Search for the cell housing the specified text and yield its (X, Y) center coordinate. 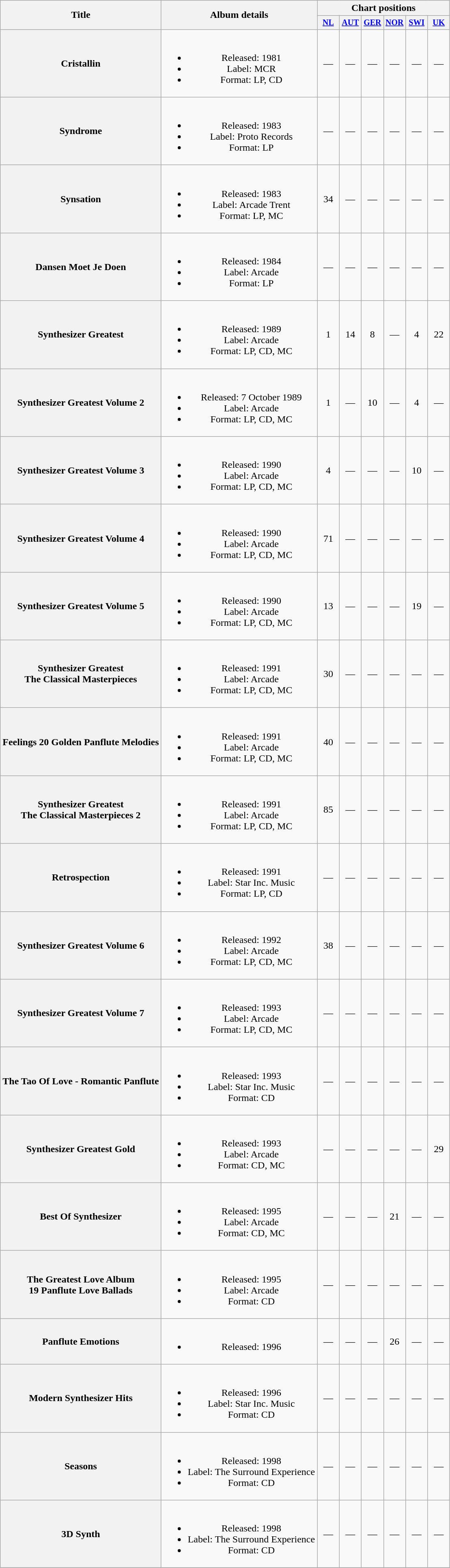
Synthesizer GreatestThe Classical Masterpieces 2 (81, 810)
3D Synth (81, 1534)
Released: 1993Label: ArcadeFormat: CD, MC (239, 1148)
22 (439, 335)
Feelings 20 Golden Panflute Melodies (81, 742)
40 (328, 742)
Released: 1993Label: ArcadeFormat: LP, CD, MC (239, 1013)
Synthesizer Greatest Volume 3 (81, 470)
Released: 1983Label: Arcade TrentFormat: LP, MC (239, 199)
85 (328, 810)
Syndrome (81, 131)
Cristallin (81, 63)
Released: 1995Label: ArcadeFormat: CD (239, 1284)
Released: 7 October 1989Label: ArcadeFormat: LP, CD, MC (239, 403)
Retrospection (81, 877)
71 (328, 539)
Synthesizer Greatest (81, 335)
Title (81, 15)
Synthesizer Greatest Volume 7 (81, 1013)
29 (439, 1148)
Synthesizer Greatest Volume 6 (81, 945)
Released: 1984Label: ArcadeFormat: LP (239, 266)
Released: 1996Label: Star Inc. MusicFormat: CD (239, 1399)
AUT (350, 23)
Dansen Moet Je Doen (81, 266)
NL (328, 23)
Best Of Synthesizer (81, 1217)
Album details (239, 15)
Synthesizer Greatest Volume 4 (81, 539)
Modern Synthesizer Hits (81, 1399)
Seasons (81, 1466)
26 (394, 1341)
Synthesizer Greatest Volume 2 (81, 403)
19 (417, 606)
Chart positions (384, 8)
8 (372, 335)
Released: 1995Label: ArcadeFormat: CD, MC (239, 1217)
13 (328, 606)
Released: 1992Label: ArcadeFormat: LP, CD, MC (239, 945)
UK (439, 23)
Synthesizer Greatest Gold (81, 1148)
SWI (417, 23)
Synthesizer Greatest Volume 5 (81, 606)
Released: 1993Label: Star Inc. MusicFormat: CD (239, 1081)
Synsation (81, 199)
38 (328, 945)
30 (328, 674)
Released: 1981Label: MCRFormat: LP, CD (239, 63)
14 (350, 335)
The Greatest Love Album19 Panflute Love Ballads (81, 1284)
Released: 1991Label: Star Inc. MusicFormat: LP, CD (239, 877)
21 (394, 1217)
The Tao Of Love - Romantic Panflute (81, 1081)
Synthesizer GreatestThe Classical Masterpieces (81, 674)
Released: 1996 (239, 1341)
34 (328, 199)
Panflute Emotions (81, 1341)
NOR (394, 23)
Released: 1983Label: Proto RecordsFormat: LP (239, 131)
GER (372, 23)
Released: 1989Label: ArcadeFormat: LP, CD, MC (239, 335)
